From the cell containing the given text, extract its center point as [x, y] coordinate. 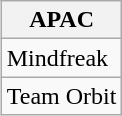
Team Orbit [62, 96]
Mindfreak [62, 58]
APAC [62, 20]
